For the text-containing cell, return its midpoint in [x, y] coordinate format. 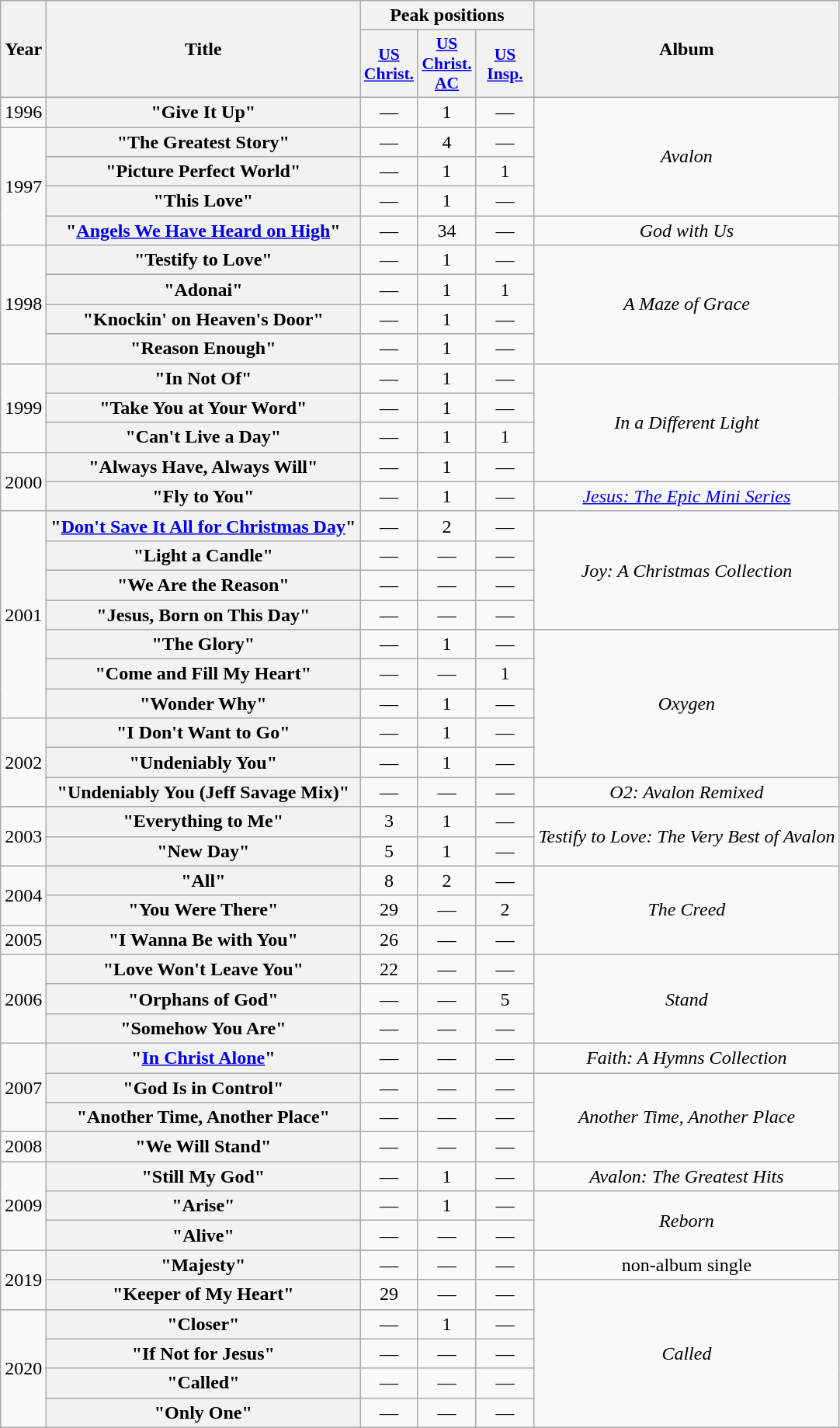
"Closer" [203, 1324]
Jesus: The Epic Mini Series [686, 496]
"Love Won't Leave You" [203, 969]
Year [23, 50]
"Come and Fill My Heart" [203, 674]
"In Christ Alone" [203, 1058]
"If Not for Jesus" [203, 1353]
"Picture Perfect World" [203, 172]
"Adonai" [203, 290]
2006 [23, 999]
1998 [23, 304]
"Fly to You" [203, 496]
"All" [203, 881]
"New Day" [203, 851]
"Undeniably You (Jeff Savage Mix)" [203, 792]
Another Time, Another Place [686, 1117]
2001 [23, 614]
"Keeper of My Heart" [203, 1294]
2005 [23, 940]
3 [389, 822]
Peak positions [447, 16]
"Everything to Me" [203, 822]
2020 [23, 1368]
2019 [23, 1280]
2003 [23, 836]
"You Were There" [203, 910]
"God Is in Control" [203, 1088]
2007 [23, 1087]
The Creed [686, 910]
"Orphans of God" [203, 999]
God with Us [686, 231]
"This Love" [203, 201]
"Somehow You Are" [203, 1028]
"In Not Of" [203, 378]
"Still My God" [203, 1176]
2004 [23, 895]
"Jesus, Born on This Day" [203, 614]
"I Wanna Be with You" [203, 940]
US Christ. AC [447, 64]
"Alive" [203, 1235]
"Another Time, Another Place" [203, 1117]
"The Greatest Story" [203, 142]
"Don't Save It All for Christmas Day" [203, 526]
34 [447, 231]
"I Don't Want to Go" [203, 733]
"Always Have, Always Will" [203, 467]
"Light a Candle" [203, 555]
"Wonder Why" [203, 704]
US Insp. [505, 64]
O2: Avalon Remixed [686, 792]
"Called" [203, 1383]
"Angels We Have Heard on High" [203, 231]
"Take You at Your Word" [203, 408]
"Testify to Love" [203, 260]
"The Glory" [203, 645]
"Knockin' on Heaven's Door" [203, 319]
Oxygen [686, 704]
Avalon: The Greatest Hits [686, 1176]
2000 [23, 481]
Album [686, 50]
Called [686, 1353]
Avalon [686, 156]
2002 [23, 763]
1997 [23, 186]
4 [447, 142]
Title [203, 50]
"Majesty" [203, 1265]
26 [389, 940]
1996 [23, 112]
Reborn [686, 1221]
non-album single [686, 1265]
2008 [23, 1147]
Faith: A Hymns Collection [686, 1058]
22 [389, 969]
"Reason Enough" [203, 349]
A Maze of Grace [686, 304]
8 [389, 881]
In a Different Light [686, 422]
Testify to Love: The Very Best of Avalon [686, 836]
"We Will Stand" [203, 1147]
"Only One" [203, 1412]
2009 [23, 1206]
1999 [23, 408]
"Undeniably You" [203, 763]
Stand [686, 999]
"Arise" [203, 1206]
"Can't Live a Day" [203, 437]
Joy: A Christmas Collection [686, 570]
"We Are the Reason" [203, 585]
"Give It Up" [203, 112]
US Christ. [389, 64]
